Find where the given text appears and provide that cell's center as [x, y] coordinate. 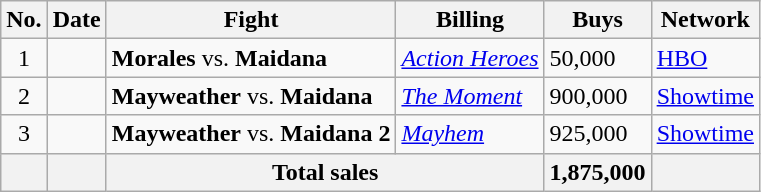
900,000 [598, 96]
Network [705, 20]
925,000 [598, 134]
No. [24, 20]
1 [24, 58]
3 [24, 134]
50,000 [598, 58]
Mayweather vs. Maidana 2 [251, 134]
HBO [705, 58]
Morales vs. Maidana [251, 58]
Buys [598, 20]
1,875,000 [598, 172]
Total sales [325, 172]
The Moment [470, 96]
Action Heroes [470, 58]
2 [24, 96]
Mayhem [470, 134]
Fight [251, 20]
Mayweather vs. Maidana [251, 96]
Date [76, 20]
Billing [470, 20]
